Identify which cell holds the provided text, then report its [x, y] central coordinate. 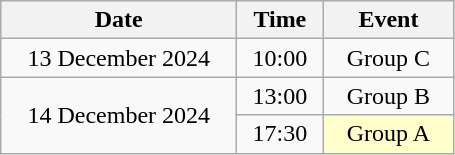
Event [388, 20]
14 December 2024 [119, 115]
Date [119, 20]
Group A [388, 134]
10:00 [280, 58]
Group B [388, 96]
17:30 [280, 134]
Group C [388, 58]
13 December 2024 [119, 58]
Time [280, 20]
13:00 [280, 96]
